From the cell containing the given text, extract its center point as (X, Y) coordinate. 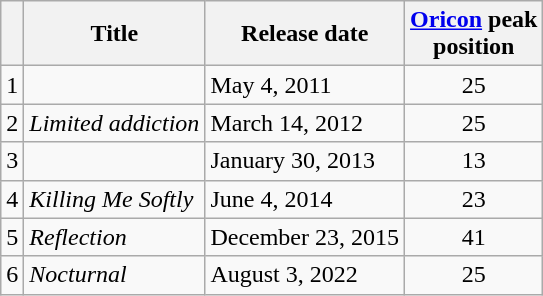
5 (12, 237)
Release date (305, 34)
1 (12, 85)
Oricon peakposition (474, 34)
August 3, 2022 (305, 275)
Nocturnal (114, 275)
6 (12, 275)
Title (114, 34)
23 (474, 199)
Reflection (114, 237)
December 23, 2015 (305, 237)
41 (474, 237)
Killing Me Softly (114, 199)
March 14, 2012 (305, 123)
3 (12, 161)
June 4, 2014 (305, 199)
May 4, 2011 (305, 85)
January 30, 2013 (305, 161)
2 (12, 123)
Limited addiction (114, 123)
13 (474, 161)
4 (12, 199)
